Output the (X, Y) coordinate of the center of the cell containing the given text.  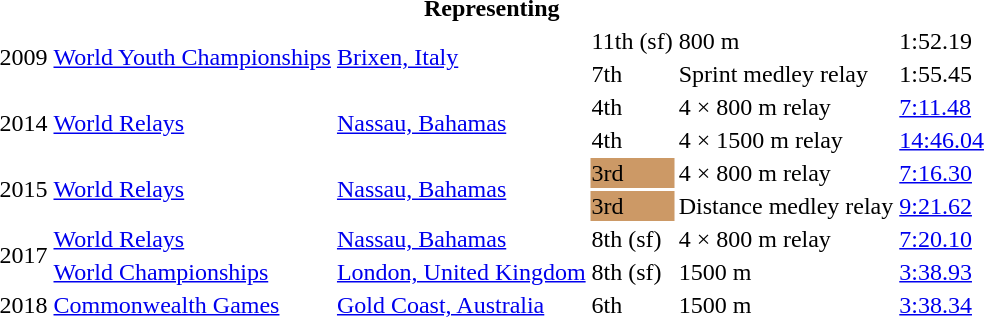
Distance medley relay (786, 206)
Brixen, Italy (461, 58)
World Championships (192, 272)
Sprint medley relay (786, 74)
World Youth Championships (192, 58)
800 m (786, 41)
London, United Kingdom (461, 272)
4 × 1500 m relay (786, 140)
7th (632, 74)
11th (sf) (632, 41)
1500 m (786, 272)
